Scan for the cell matching the given text and deliver its [x, y] coordinate at center. 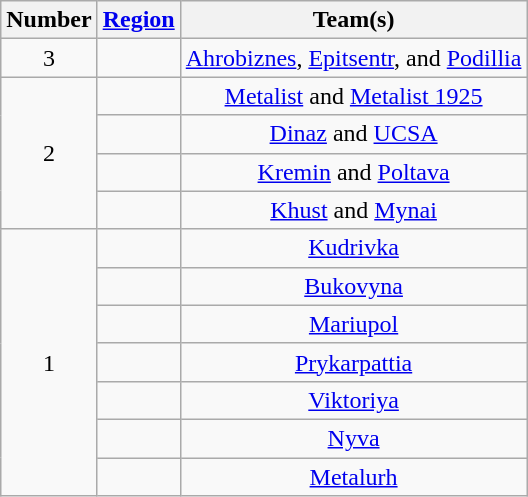
Khust and Mynai [354, 210]
Metalurh [354, 477]
Mariupol [354, 324]
Nyva [354, 438]
Kudrivka [354, 248]
Number [49, 20]
Viktoriya [354, 400]
Prykarpattia [354, 362]
2 [49, 153]
Ahrobiznes, Epitsentr, and Podillia [354, 58]
Team(s) [354, 20]
Dinaz and UCSA [354, 134]
Region [138, 20]
1 [49, 362]
3 [49, 58]
Metalist and Metalist 1925 [354, 96]
Kremin and Poltava [354, 172]
Bukovyna [354, 286]
